Return the [x, y] coordinate for the center point of the cell that contains the specified text.  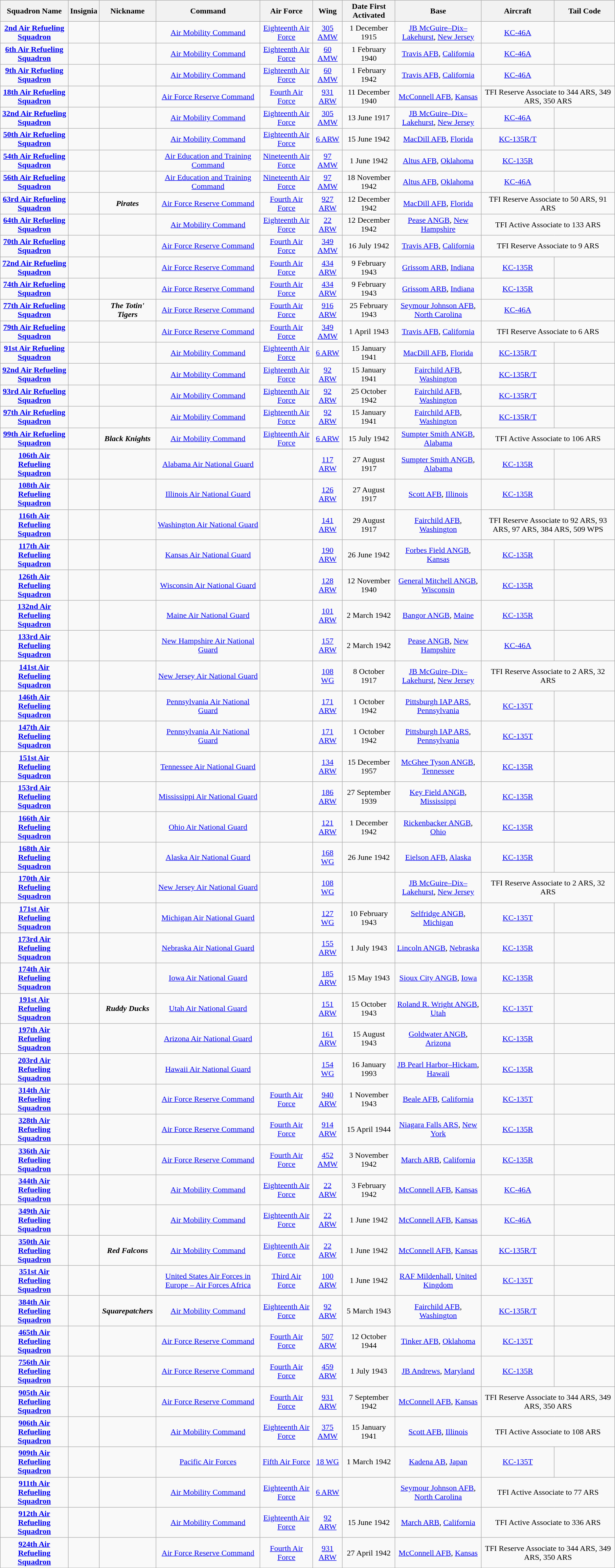
12 October 1944 [369, 1341]
Utah Air National Guard [208, 1008]
Wing [328, 11]
New Hampshire Air National Guard [208, 645]
1 March 1942 [369, 1462]
Squarepatchers [127, 1311]
Key Field ANGB, Mississippi [438, 797]
Red Falcons [127, 1250]
25 October 1942 [369, 395]
1 November 1943 [369, 1099]
Pacific Air Forces [208, 1462]
63rd Air Refueling Squadron [34, 203]
349th Air Refueling Squadron [34, 1220]
174th Air Refueling Squadron [34, 978]
1 April 1943 [369, 332]
168 WG [328, 857]
50th Air Refueling Squadron [34, 139]
77th Air Refueling Squadron [34, 310]
375 AMW [328, 1432]
JB Andrews, Maryland [438, 1371]
64th Air Refueling Squadron [34, 225]
Roland R. Wright ANGB, Utah [438, 1008]
6th Air Refueling Squadron [34, 54]
74th Air Refueling Squadron [34, 289]
TFI Active Associate to 336 ARS [548, 1522]
173rd Air Refueling Squadron [34, 948]
27 April 1942 [369, 1553]
100 ARW [328, 1281]
TFI Active Associate to 106 ARS [548, 438]
154 WG [328, 1069]
170th Air Refueling Squadron [34, 887]
Michigan Air National Guard [208, 918]
91st Air Refueling Squadron [34, 353]
166th Air Refueling Squadron [34, 827]
185 ARW [328, 978]
151 ARW [328, 1008]
Tail Code [584, 11]
79th Air Refueling Squadron [34, 332]
92nd Air Refueling Squadron [34, 374]
133rd Air Refueling Squadron [34, 645]
15 August 1943 [369, 1039]
Air Force [286, 11]
3 November 1942 [369, 1159]
Iowa Air National Guard [208, 978]
TFI Reserve Associate to 50 ARS, 91 ARS [548, 203]
1 December 1942 [369, 827]
507 ARW [328, 1341]
Beale AFB, California [438, 1099]
Black Knights [127, 438]
Washington Air National Guard [208, 525]
11 December 1940 [369, 97]
1 February 1942 [369, 75]
1 December 1915 [369, 32]
168th Air Refueling Squadron [34, 857]
190 ARW [328, 555]
54th Air Refueling Squadron [34, 160]
TFI Active Associate to 108 ARS [548, 1432]
171st Air Refueling Squadron [34, 918]
General Mitchell ANGB, Wisconsin [438, 585]
384th Air Refueling Squadron [34, 1311]
905th Air Refueling Squadron [34, 1401]
Lincoln ANGB, Nebraska [438, 948]
328th Air Refueling Squadron [34, 1129]
146th Air Refueling Squadron [34, 706]
Selfridge ANGB, Michigan [438, 918]
The Totin' Tigers [127, 310]
459 ARW [328, 1371]
147th Air Refueling Squadron [34, 736]
Tinker AFB, Oklahoma [438, 1341]
197th Air Refueling Squadron [34, 1039]
452 AMW [328, 1159]
29 August 1917 [369, 525]
Kansas Air National Guard [208, 555]
56th Air Refueling Squadron [34, 182]
99th Air Refueling Squadron [34, 438]
Date First Activated [369, 11]
906th Air Refueling Squadron [34, 1432]
Squadron Name [34, 11]
Pirates [127, 203]
Wisconsin Air National Guard [208, 585]
Illinois Air National Guard [208, 494]
Bangor ANGB, Maine [438, 615]
15 October 1943 [369, 1008]
16 July 1942 [369, 246]
121 ARW [328, 827]
128 ARW [328, 585]
203rd Air Refueling Squadron [34, 1069]
Maine Air National Guard [208, 615]
153rd Air Refueling Squadron [34, 797]
141st Air Refueling Squadron [34, 676]
Nickname [127, 11]
914 ARW [328, 1129]
JB Pearl Harbor–Hickam, Hawaii [438, 1069]
465th Air Refueling Squadron [34, 1341]
161 ARW [328, 1039]
Rickenbacker ANGB, Ohio [438, 827]
101 ARW [328, 615]
Forbes Field ANGB, Kansas [438, 555]
TFI Reserve Associate to 92 ARS, 93 ARS, 97 ARS, 384 ARS, 509 WPS [548, 525]
15 December 1957 [369, 767]
25 February 1943 [369, 310]
5 March 1943 [369, 1311]
157 ARW [328, 645]
Ohio Air National Guard [208, 827]
9th Air Refueling Squadron [34, 75]
2nd Air Refueling Squadron [34, 32]
Nebraska Air National Guard [208, 948]
18 WG [328, 1462]
126th Air Refueling Squadron [34, 585]
909th Air Refueling Squadron [34, 1462]
Aircraft [518, 11]
70th Air Refueling Squadron [34, 246]
Hawaii Air National Guard [208, 1069]
155 ARW [328, 948]
186 ARW [328, 797]
16 January 1993 [369, 1069]
117th Air Refueling Squadron [34, 555]
RAF Mildenhall, United Kingdom [438, 1281]
Third Air Force [286, 1281]
Eielson AFB, Alaska [438, 857]
911th Air Refueling Squadron [34, 1492]
117 ARW [328, 464]
756th Air Refueling Squadron [34, 1371]
351st Air Refueling Squadron [34, 1281]
27 September 1939 [369, 797]
Fifth Air Force [286, 1462]
TFI Reserve Associate to 6 ARS [548, 332]
7 September 1942 [369, 1401]
927 ARW [328, 203]
940 ARW [328, 1099]
93rd Air Refueling Squadron [34, 395]
TFI Reserve Associate to 9 ARS [548, 246]
132nd Air Refueling Squadron [34, 615]
McGhee Tyson ANGB, Tennessee [438, 767]
116th Air Refueling Squadron [34, 525]
108th Air Refueling Squadron [34, 494]
127 WG [328, 918]
12 November 1940 [369, 585]
32nd Air Refueling Squadron [34, 118]
Niagara Falls ARS, New York [438, 1129]
336th Air Refueling Squadron [34, 1159]
126 ARW [328, 494]
18 November 1942 [369, 182]
Kadena AB, Japan [438, 1462]
Ruddy Ducks [127, 1008]
72nd Air Refueling Squadron [34, 267]
916 ARW [328, 310]
13 June 1917 [369, 118]
97th Air Refueling Squadron [34, 417]
912th Air Refueling Squadron [34, 1522]
134 ARW [328, 767]
15 April 1944 [369, 1129]
Goldwater ANGB, Arizona [438, 1039]
United States Air Forces in Europe – Air Forces Africa [208, 1281]
314th Air Refueling Squadron [34, 1099]
TFI Active Associate to 133 ARS [548, 225]
Alabama Air National Guard [208, 464]
3 February 1942 [369, 1190]
Sioux City ANGB, Iowa [438, 978]
Base [438, 11]
Command [208, 11]
141 ARW [328, 525]
Alaska Air National Guard [208, 857]
TFI Active Associate to 77 ARS [548, 1492]
151st Air Refueling Squadron [34, 767]
Insignia [84, 11]
15 July 1942 [369, 438]
924th Air Refueling Squadron [34, 1553]
15 May 1943 [369, 978]
18th Air Refueling Squadron [34, 97]
350th Air Refueling Squadron [34, 1250]
106th Air Refueling Squadron [34, 464]
1 February 1940 [369, 54]
Tennessee Air National Guard [208, 767]
10 February 1943 [369, 918]
191st Air Refueling Squadron [34, 1008]
344th Air Refueling Squadron [34, 1190]
8 October 1917 [369, 676]
Arizona Air National Guard [208, 1039]
Mississippi Air National Guard [208, 797]
